Extract the (X, Y) coordinate from the center of the cell holding the provided text.  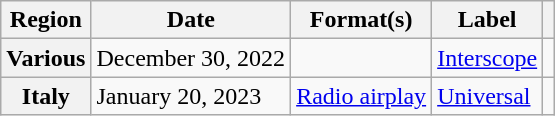
Date (191, 20)
Radio airplay (362, 96)
Format(s) (362, 20)
Label (488, 20)
Region (46, 20)
Interscope (488, 58)
Various (46, 58)
Italy (46, 96)
January 20, 2023 (191, 96)
Universal (488, 96)
December 30, 2022 (191, 58)
